Pinpoint the cell where the given text exists, returning its [X, Y] midpoint coordinate. 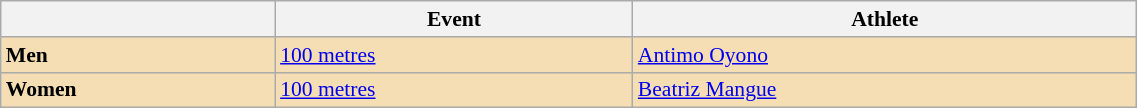
Beatriz Mangue [885, 90]
Event [454, 19]
Men [138, 55]
Antimo Oyono [885, 55]
Women [138, 90]
Athlete [885, 19]
